From the cell containing the given text, extract its center point as (x, y) coordinate. 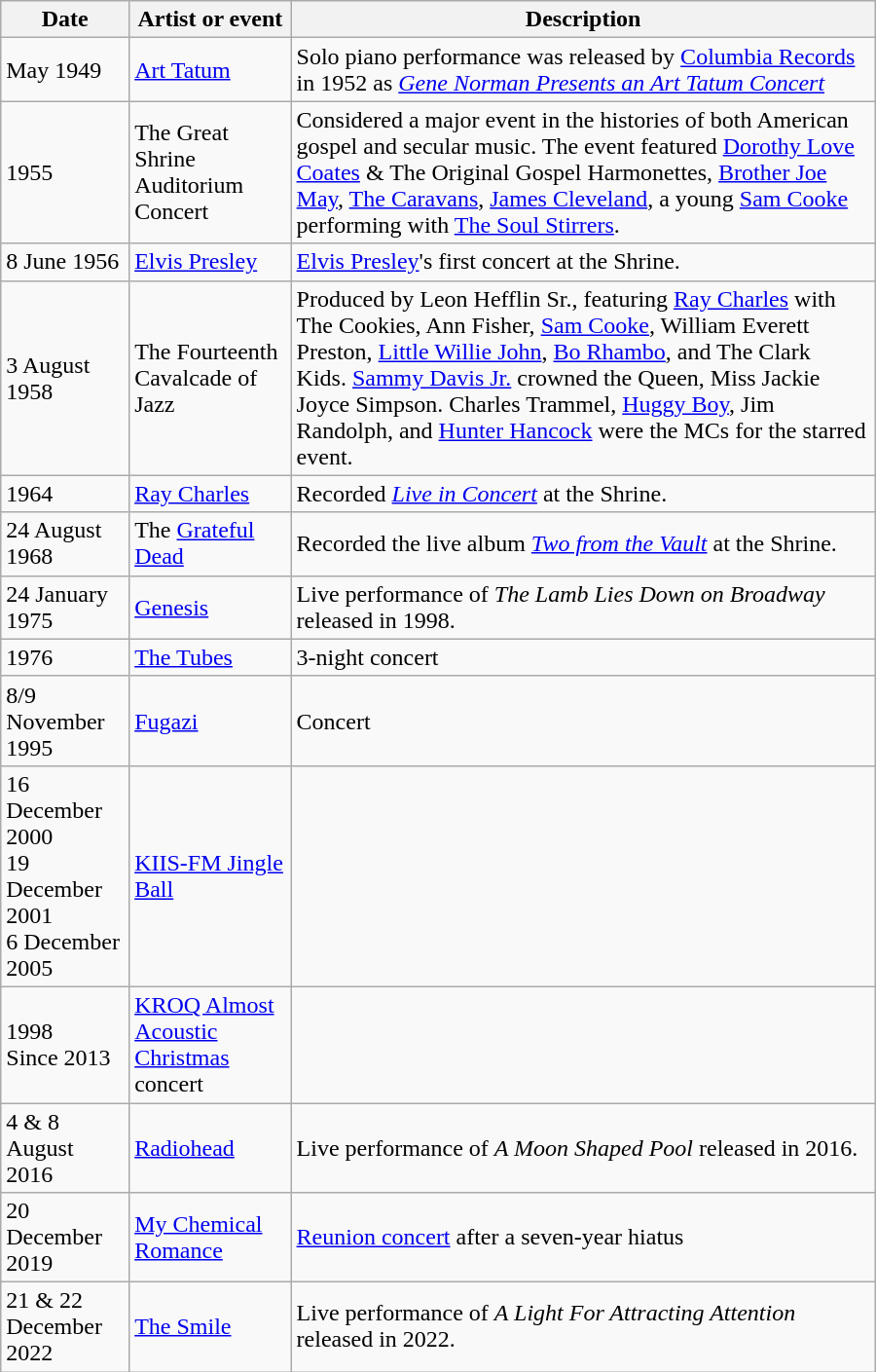
Solo piano performance was released by Columbia Records in 1952 as Gene Norman Presents an Art Tatum Concert (583, 70)
The Grateful Dead (210, 543)
1955 (65, 172)
Recorded the live album Two from the Vault at the Shrine. (583, 543)
Live performance of A Moon Shaped Pool released in 2016. (583, 1147)
Radiohead (210, 1147)
3-night concert (583, 657)
The Tubes (210, 657)
My Chemical Romance (210, 1238)
1964 (65, 494)
Reunion concert after a seven-year hiatus (583, 1238)
Date (65, 19)
The Smile (210, 1327)
KIIS-FM Jingle Ball (210, 876)
May 1949 (65, 70)
16 December 200019 December 20016 December 2005 (65, 876)
Live performance of A Light For Attracting Attention released in 2022. (583, 1327)
Concert (583, 721)
Fugazi (210, 721)
21 & 22 December 2022 (65, 1327)
Genesis (210, 608)
20 December 2019 (65, 1238)
Ray Charles (210, 494)
KROQ Almost Acoustic Christmas concert (210, 1044)
3 August 1958 (65, 378)
1976 (65, 657)
Art Tatum (210, 70)
The Great Shrine Auditorium Concert (210, 172)
Recorded Live in Concert at the Shrine. (583, 494)
The Fourteenth Cavalcade of Jazz (210, 378)
Elvis Presley (210, 262)
24 January 1975 (65, 608)
Description (583, 19)
8/9 November 1995 (65, 721)
8 June 1956 (65, 262)
4 & 8 August 2016 (65, 1147)
1998Since 2013 (65, 1044)
24 August 1968 (65, 543)
Artist or event (210, 19)
Live performance of The Lamb Lies Down on Broadway released in 1998. (583, 608)
Elvis Presley's first concert at the Shrine. (583, 262)
